Output the [X, Y] coordinate of the center of the cell containing the given text.  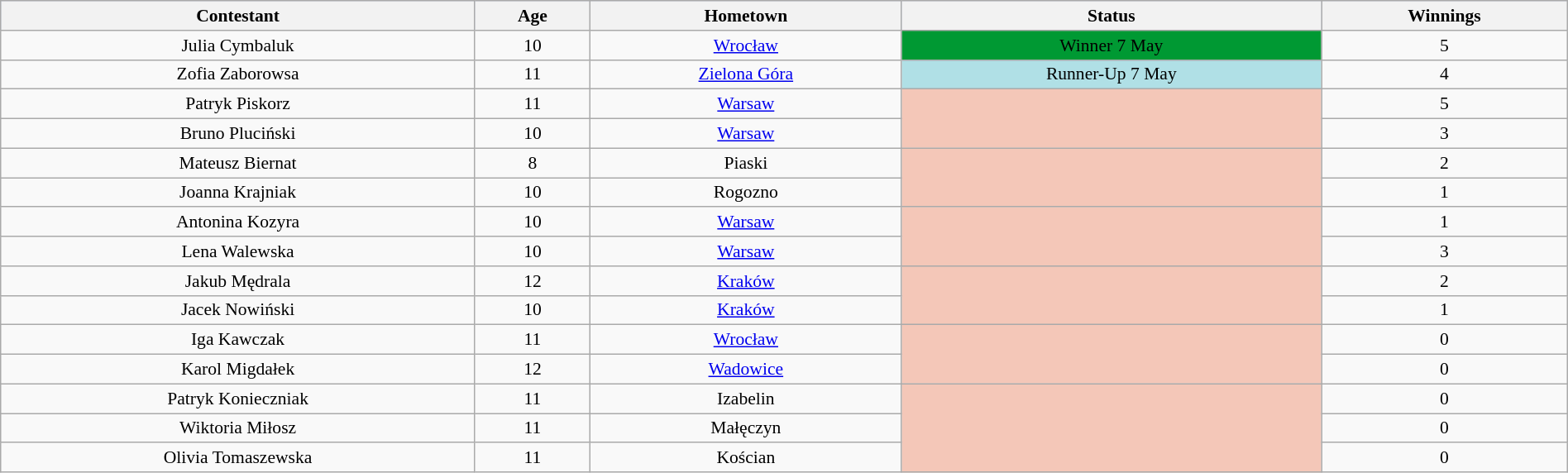
Julia Cymbaluk [238, 45]
Olivia Tomaszewska [238, 458]
Mateusz Biernat [238, 163]
Joanna Krajniak [238, 193]
Izabelin [746, 399]
Wiktoria Miłosz [238, 428]
Wadowice [746, 370]
Małęczyn [746, 428]
Kościan [746, 458]
4 [1445, 74]
Bruno Pluciński [238, 134]
Hometown [746, 16]
Status [1111, 16]
Piaski [746, 163]
Iga Kawczak [238, 340]
Contestant [238, 16]
Zofia Zaborowsa [238, 74]
Patryk Konieczniak [238, 399]
Age [533, 16]
Rogozno [746, 193]
Winnings [1445, 16]
Karol Migdałek [238, 370]
Jakub Mędrala [238, 281]
8 [533, 163]
Winner 7 May [1111, 45]
Runner-Up 7 May [1111, 74]
Lena Walewska [238, 251]
Jacek Nowiński [238, 310]
Antonina Kozyra [238, 222]
Patryk Piskorz [238, 104]
Zielona Góra [746, 74]
